Scan for the cell matching the given text and deliver its [x, y] coordinate at center. 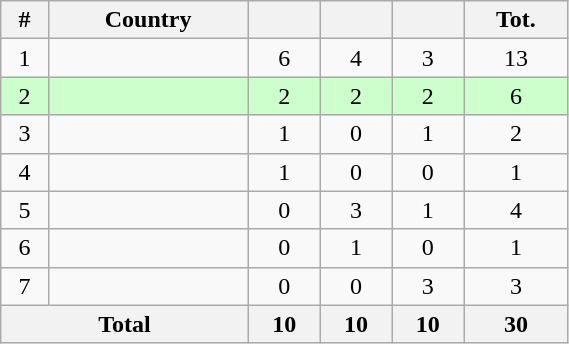
5 [24, 210]
13 [516, 58]
Total [125, 324]
30 [516, 324]
Country [148, 20]
7 [24, 286]
# [24, 20]
Tot. [516, 20]
